Detect which cell encompasses the target text, then output its (x, y) center coordinate. 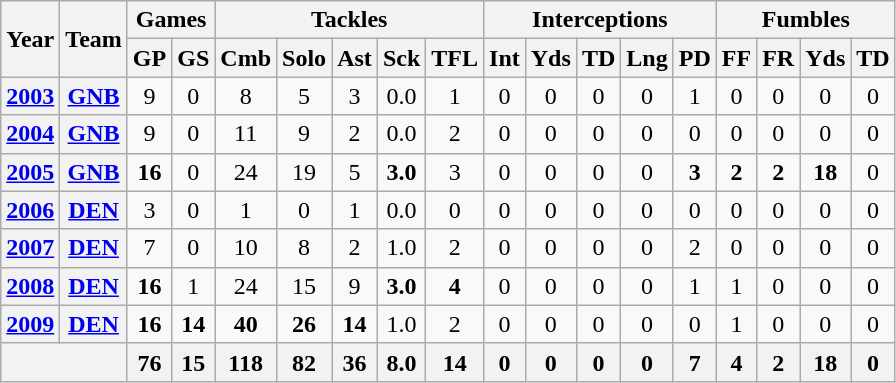
2005 (30, 172)
82 (304, 362)
2008 (30, 286)
Lng (647, 58)
FF (736, 58)
2009 (30, 324)
Sck (401, 58)
Solo (304, 58)
76 (149, 362)
GS (194, 58)
19 (304, 172)
2007 (30, 248)
26 (304, 324)
GP (149, 58)
Int (505, 58)
2004 (30, 134)
Fumbles (806, 20)
PD (694, 58)
11 (246, 134)
Games (170, 20)
2006 (30, 210)
36 (355, 362)
8.0 (401, 362)
Year (30, 39)
TFL (455, 58)
2003 (30, 96)
Cmb (246, 58)
Interceptions (600, 20)
Tackles (350, 20)
Ast (355, 58)
10 (246, 248)
40 (246, 324)
FR (778, 58)
118 (246, 362)
Team (94, 39)
